Pinpoint the cell where the given text exists, returning its [x, y] midpoint coordinate. 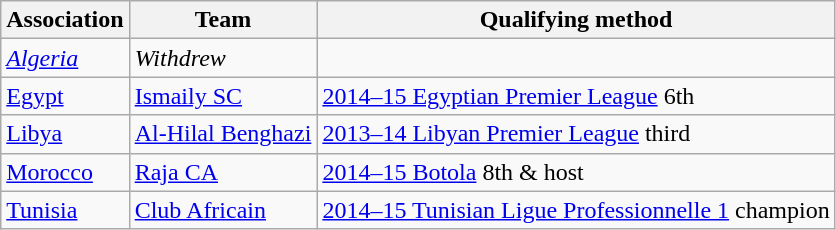
Morocco [65, 172]
Association [65, 20]
Club Africain [223, 210]
2014–15 Egyptian Premier League 6th [576, 96]
2014–15 Botola 8th & host [576, 172]
2014–15 Tunisian Ligue Professionnelle 1 champion [576, 210]
Libya [65, 134]
Ismaily SC [223, 96]
Team [223, 20]
Algeria [65, 58]
Tunisia [65, 210]
2013–14 Libyan Premier League third [576, 134]
Qualifying method [576, 20]
Withdrew [223, 58]
Raja CA [223, 172]
Egypt [65, 96]
Al-Hilal Benghazi [223, 134]
